From the cell containing the given text, extract its center point as (X, Y) coordinate. 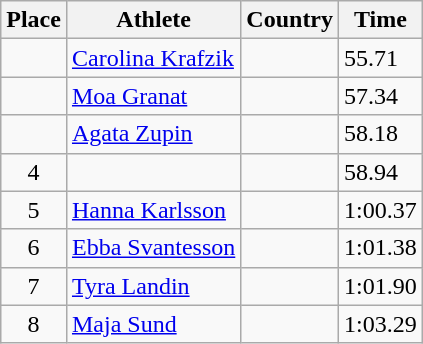
1:03.29 (381, 324)
Hanna Karlsson (153, 210)
Ebba Svantesson (153, 248)
8 (34, 324)
Maja Sund (153, 324)
Tyra Landin (153, 286)
6 (34, 248)
1:00.37 (381, 210)
57.34 (381, 96)
1:01.38 (381, 248)
Time (381, 20)
1:01.90 (381, 286)
7 (34, 286)
Country (290, 20)
4 (34, 172)
Carolina Krafzik (153, 58)
Moa Granat (153, 96)
58.94 (381, 172)
Athlete (153, 20)
Agata Zupin (153, 134)
Place (34, 20)
5 (34, 210)
55.71 (381, 58)
58.18 (381, 134)
